Find where the given text appears and provide that cell's center as (X, Y) coordinate. 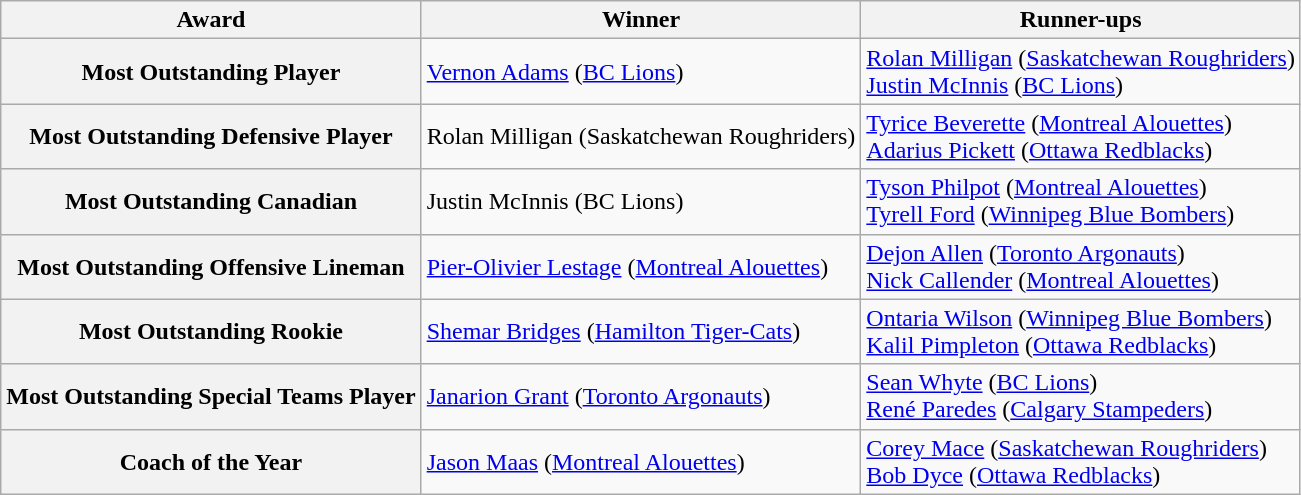
Award (211, 20)
Most Outstanding Canadian (211, 202)
Runner-ups (1081, 20)
Most Outstanding Rookie (211, 332)
Most Outstanding Defensive Player (211, 136)
Pier-Olivier Lestage (Montreal Alouettes) (641, 266)
Coach of the Year (211, 462)
Winner (641, 20)
Shemar Bridges (Hamilton Tiger-Cats) (641, 332)
Jason Maas (Montreal Alouettes) (641, 462)
Rolan Milligan (Saskatchewan Roughriders)Justin McInnis (BC Lions) (1081, 72)
Ontaria Wilson (Winnipeg Blue Bombers)Kalil Pimpleton (Ottawa Redblacks) (1081, 332)
Janarion Grant (Toronto Argonauts) (641, 396)
Most Outstanding Special Teams Player (211, 396)
Rolan Milligan (Saskatchewan Roughriders) (641, 136)
Vernon Adams (BC Lions) (641, 72)
Corey Mace (Saskatchewan Roughriders)Bob Dyce (Ottawa Redblacks) (1081, 462)
Dejon Allen (Toronto Argonauts)Nick Callender (Montreal Alouettes) (1081, 266)
Justin McInnis (BC Lions) (641, 202)
Sean Whyte (BC Lions)René Paredes (Calgary Stampeders) (1081, 396)
Tyson Philpot (Montreal Alouettes)Tyrell Ford (Winnipeg Blue Bombers) (1081, 202)
Tyrice Beverette (Montreal Alouettes)Adarius Pickett (Ottawa Redblacks) (1081, 136)
Most Outstanding Player (211, 72)
Most Outstanding Offensive Lineman (211, 266)
